Identify which cell holds the provided text, then report its (x, y) central coordinate. 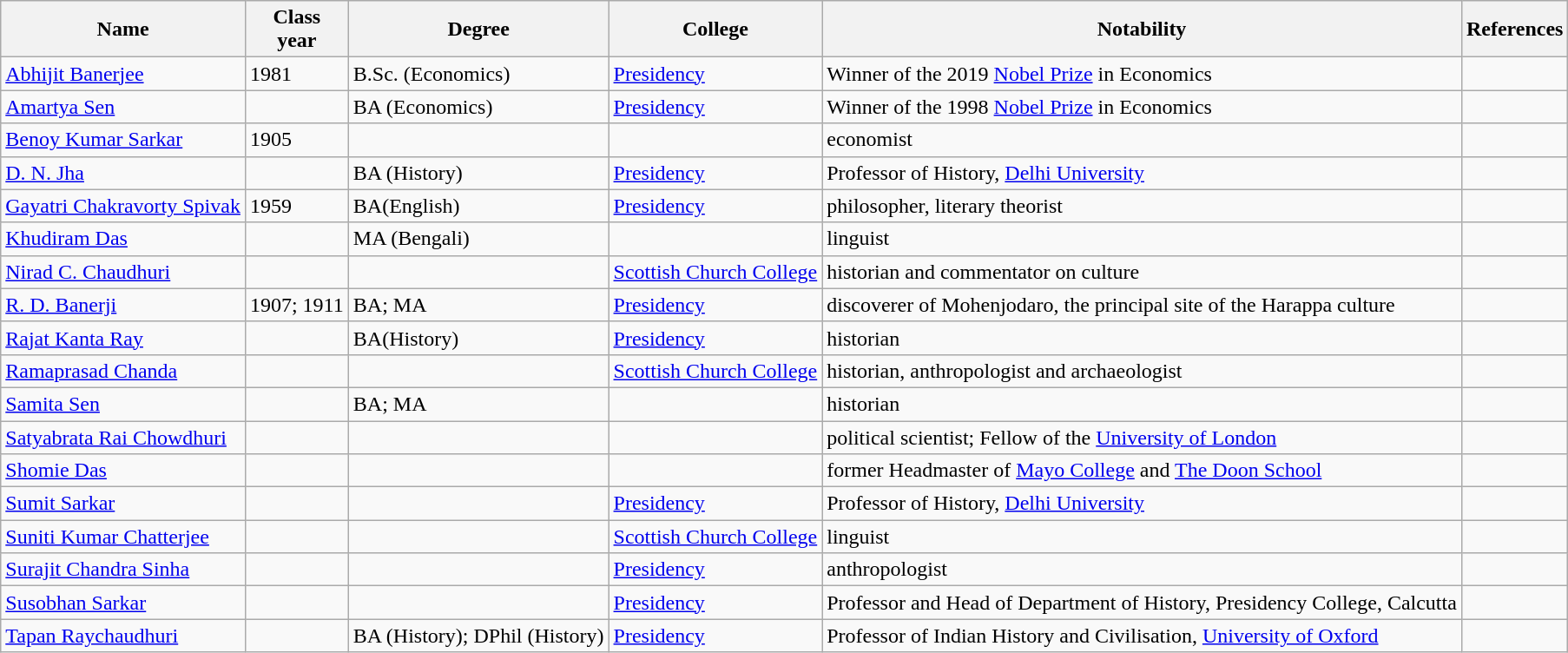
1981 (297, 74)
1905 (297, 140)
Professor of Indian History and Civilisation, University of Oxford (1143, 636)
anthropologist (1143, 570)
Abhijit Banerjee (123, 74)
Samita Sen (123, 404)
political scientist; Fellow of the University of London (1143, 437)
BA (History) (478, 173)
Rajat Kanta Ray (123, 338)
Notability (1143, 30)
Tapan Raychaudhuri (123, 636)
historian and commentator on culture (1143, 272)
R. D. Banerji (123, 305)
philosopher, literary theorist (1143, 206)
Suniti Kumar Chatterjee (123, 537)
Benoy Kumar Sarkar (123, 140)
Degree (478, 30)
Classyear (297, 30)
discoverer of Mohenjodaro, the principal site of the Harappa culture (1143, 305)
BA (History); DPhil (History) (478, 636)
Amartya Sen (123, 107)
Professor and Head of Department of History, Presidency College, Calcutta (1143, 603)
Gayatri Chakravorty Spivak (123, 206)
Satyabrata Rai Chowdhuri (123, 437)
Nirad C. Chaudhuri (123, 272)
Khudiram Das (123, 239)
1959 (297, 206)
BA(History) (478, 338)
BA (Economics) (478, 107)
Susobhan Sarkar (123, 603)
MA (Bengali) (478, 239)
Ramaprasad Chanda (123, 371)
Sumit Sarkar (123, 504)
Winner of the 1998 Nobel Prize in Economics (1143, 107)
D. N. Jha (123, 173)
economist (1143, 140)
Winner of the 2019 Nobel Prize in Economics (1143, 74)
Name (123, 30)
historian, anthropologist and archaeologist (1143, 371)
1907; 1911 (297, 305)
B.Sc. (Economics) (478, 74)
former Headmaster of Mayo College and The Doon School (1143, 471)
BA(English) (478, 206)
References (1514, 30)
Surajit Chandra Sinha (123, 570)
Shomie Das (123, 471)
College (715, 30)
